Scan for the cell matching the given text and deliver its [X, Y] coordinate at center. 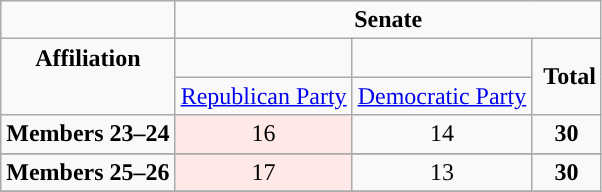
16 [264, 134]
14 [442, 134]
Members 23–24 [88, 134]
Affiliation [88, 77]
Members 25–26 [88, 172]
17 [264, 172]
Senate [388, 20]
Total [567, 77]
Democratic Party [442, 96]
Republican Party [264, 96]
13 [442, 172]
